Output the [X, Y] coordinate of the center of the cell containing the given text.  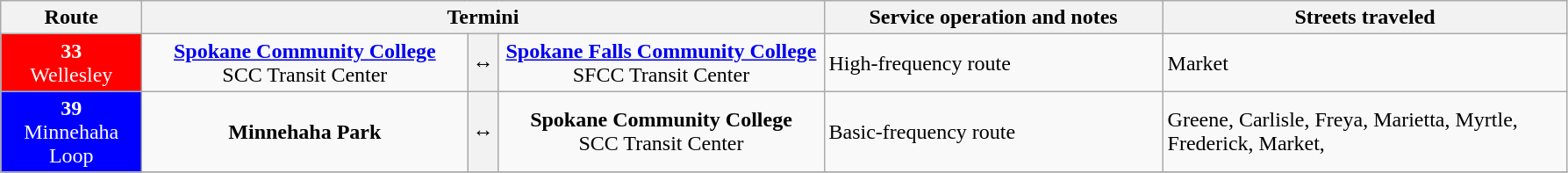
Streets traveled [1365, 18]
Spokane Falls Community CollegeSFCC Transit Center [662, 63]
Termini [483, 18]
Route [72, 18]
33Wellesley [72, 63]
Minnehaha Park [305, 132]
Market [1365, 63]
Greene, Carlisle, Freya, Marietta, Myrtle, Frederick, Market, [1365, 132]
High-frequency route [993, 63]
Service operation and notes [993, 18]
Basic-frequency route [993, 132]
39Minnehaha Loop [72, 132]
